Detect which cell encompasses the target text, then output its (x, y) center coordinate. 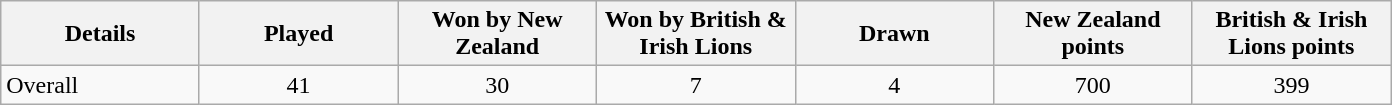
41 (298, 85)
30 (498, 85)
New Zealand points (1094, 34)
Won by British & Irish Lions (696, 34)
Won by New Zealand (498, 34)
7 (696, 85)
Details (100, 34)
700 (1094, 85)
399 (1292, 85)
Played (298, 34)
4 (894, 85)
Drawn (894, 34)
Overall (100, 85)
British & Irish Lions points (1292, 34)
